Capture the cell that displays the provided text and extract its [X, Y] central coordinate. 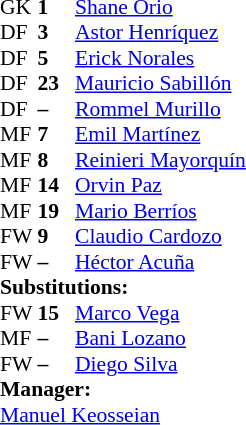
Marco Vega [160, 313]
Mario Berríos [160, 211]
Erick Norales [160, 58]
8 [57, 160]
Rommel Murillo [160, 109]
Astor Henríquez [160, 33]
Héctor Acuña [160, 262]
Claudio Cardozo [160, 237]
7 [57, 135]
Manager: [123, 389]
Orvin Paz [160, 185]
5 [57, 58]
9 [57, 237]
Reinieri Mayorquín [160, 160]
14 [57, 185]
3 [57, 33]
Emil Martínez [160, 135]
Substitutions: [123, 287]
23 [57, 83]
Mauricio Sabillón [160, 83]
Diego Silva [160, 364]
15 [57, 313]
Bani Lozano [160, 339]
19 [57, 211]
